Search for the cell housing the specified text and yield its (x, y) center coordinate. 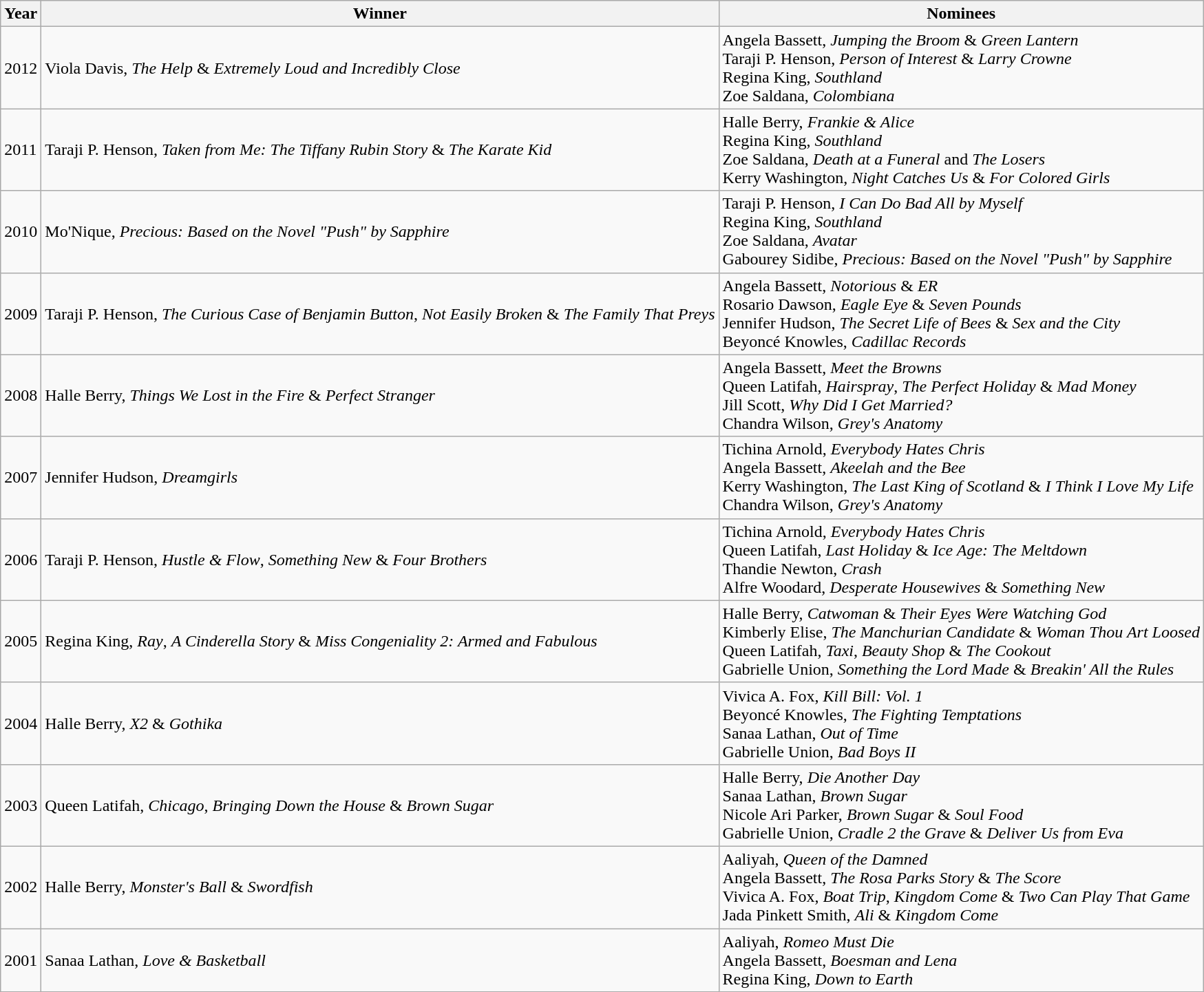
Angela Bassett, Jumping the Broom & Green LanternTaraji P. Henson, Person of Interest & Larry CrowneRegina King, SouthlandZoe Saldana, Colombiana (961, 67)
2002 (21, 887)
2009 (21, 314)
Halle Berry, Monster's Ball & Swordfish (380, 887)
Aaliyah, Romeo Must DieAngela Bassett, Boesman and LenaRegina King, Down to Earth (961, 960)
Sanaa Lathan, Love & Basketball (380, 960)
Taraji P. Henson, Taken from Me: The Tiffany Rubin Story & The Karate Kid (380, 150)
Mo'Nique, Precious: Based on the Novel "Push" by Sapphire (380, 231)
2011 (21, 150)
2004 (21, 723)
2010 (21, 231)
Taraji P. Henson, The Curious Case of Benjamin Button, Not Easily Broken & The Family That Preys (380, 314)
Winner (380, 14)
Jennifer Hudson, Dreamgirls (380, 478)
Vivica A. Fox, Kill Bill: Vol. 1Beyoncé Knowles, The Fighting TemptationsSanaa Lathan, Out of TimeGabrielle Union, Bad Boys II (961, 723)
2003 (21, 805)
Year (21, 14)
2008 (21, 395)
2012 (21, 67)
2007 (21, 478)
Taraji P. Henson, Hustle & Flow, Something New & Four Brothers (380, 559)
2006 (21, 559)
2005 (21, 642)
2001 (21, 960)
Queen Latifah, Chicago, Bringing Down the House & Brown Sugar (380, 805)
Regina King, Ray, A Cinderella Story & Miss Congeniality 2: Armed and Fabulous (380, 642)
Halle Berry, Things We Lost in the Fire & Perfect Stranger (380, 395)
Viola Davis, The Help & Extremely Loud and Incredibly Close (380, 67)
Nominees (961, 14)
Taraji P. Henson, I Can Do Bad All by MyselfRegina King, SouthlandZoe Saldana, AvatarGabourey Sidibe, Precious: Based on the Novel "Push" by Sapphire (961, 231)
Halle Berry, X2 & Gothika (380, 723)
